Search for the cell housing the specified text and yield its (x, y) center coordinate. 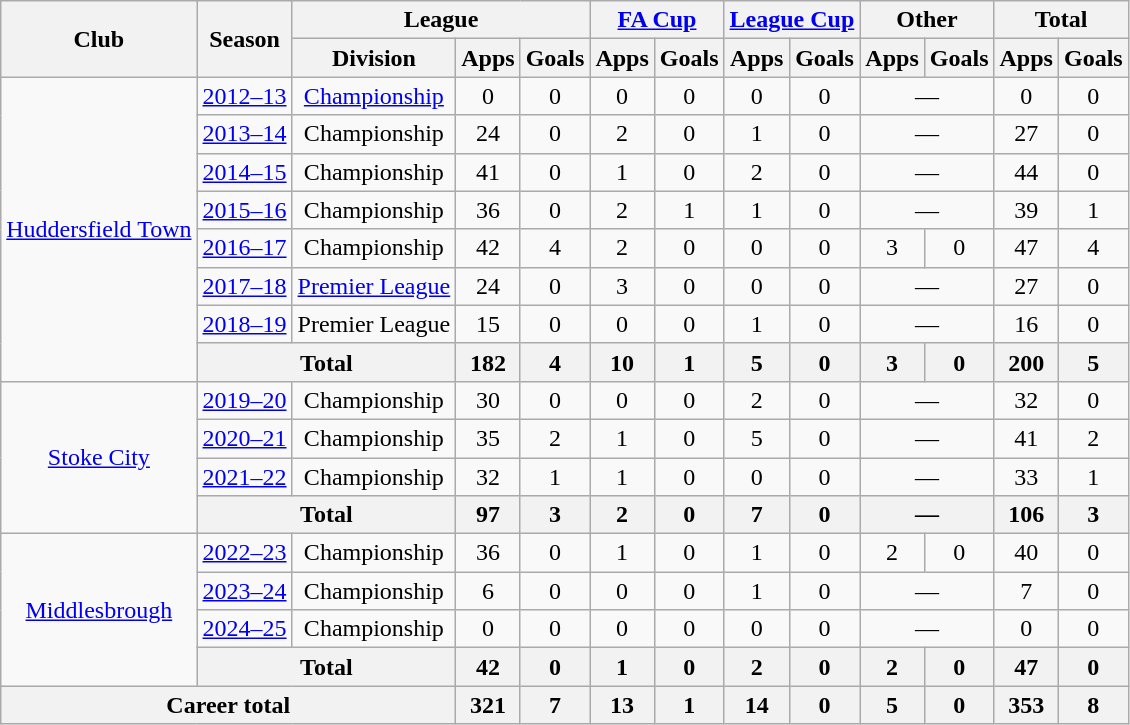
33 (1026, 477)
Middlesbrough (99, 610)
2022–23 (244, 553)
2023–24 (244, 591)
Season (244, 39)
Career total (228, 705)
2019–20 (244, 400)
2024–25 (244, 629)
League Cup (792, 20)
2013–14 (244, 134)
Club (99, 39)
39 (1026, 210)
30 (488, 400)
2018–19 (244, 324)
6 (488, 591)
Stoke City (99, 457)
97 (488, 515)
44 (1026, 172)
2016–17 (244, 248)
15 (488, 324)
FA Cup (657, 20)
182 (488, 362)
35 (488, 438)
10 (622, 362)
Division (374, 58)
2020–21 (244, 438)
14 (756, 705)
Huddersfield Town (99, 229)
2015–16 (244, 210)
2021–22 (244, 477)
2012–13 (244, 96)
Other (927, 20)
106 (1026, 515)
321 (488, 705)
353 (1026, 705)
13 (622, 705)
8 (1093, 705)
16 (1026, 324)
League (441, 20)
2014–15 (244, 172)
2017–18 (244, 286)
40 (1026, 553)
200 (1026, 362)
